Identify which cell holds the provided text, then report its [x, y] central coordinate. 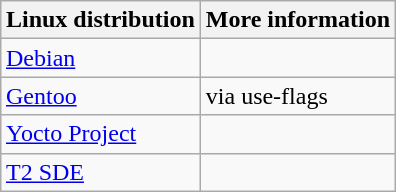
More information [298, 20]
T2 SDE [100, 172]
Yocto Project [100, 134]
Gentoo [100, 96]
Linux distribution [100, 20]
Debian [100, 58]
via use-flags [298, 96]
